Pinpoint the cell where the given text exists, returning its (x, y) midpoint coordinate. 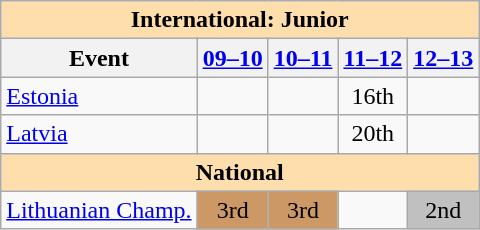
Estonia (99, 96)
Event (99, 58)
Latvia (99, 134)
10–11 (303, 58)
16th (373, 96)
National (240, 172)
Lithuanian Champ. (99, 210)
International: Junior (240, 20)
2nd (444, 210)
12–13 (444, 58)
11–12 (373, 58)
20th (373, 134)
09–10 (232, 58)
